For the text-containing cell, return its midpoint in [x, y] coordinate format. 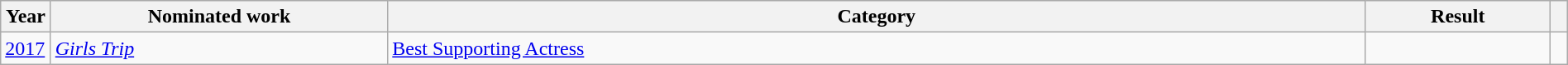
Girls Trip [219, 48]
Category [877, 17]
Nominated work [219, 17]
Best Supporting Actress [877, 48]
Result [1458, 17]
2017 [26, 48]
Year [26, 17]
